Search for the cell housing the specified text and yield its [X, Y] center coordinate. 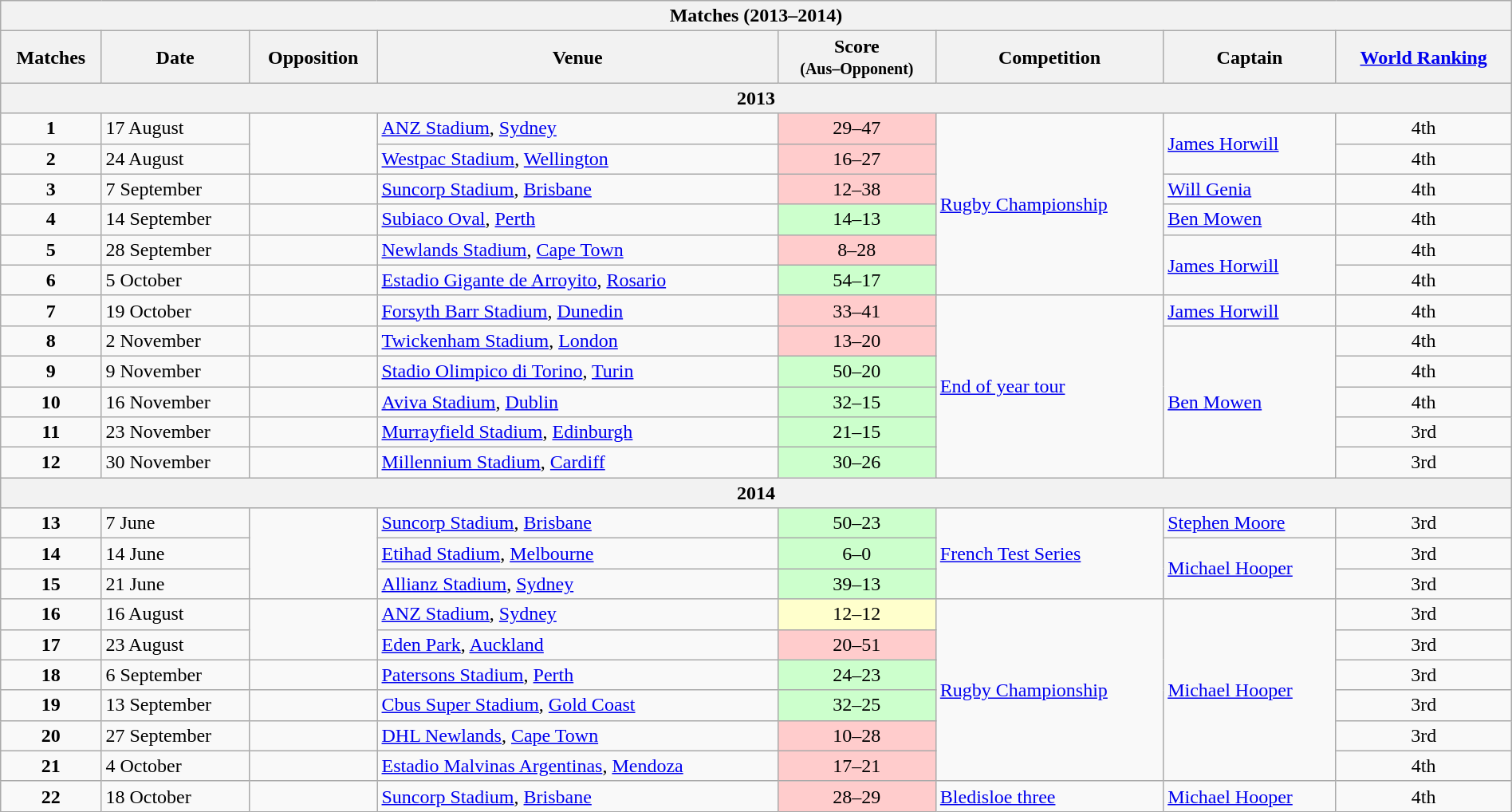
5 October [175, 280]
Newlands Stadium, Cape Town [577, 250]
16 August [175, 614]
Stephen Moore [1250, 523]
Forsyth Barr Stadium, Dunedin [577, 310]
3 [51, 189]
39–13 [856, 584]
7 [51, 310]
9 November [175, 371]
28–29 [856, 796]
Murrayfield Stadium, Edinburgh [577, 432]
DHL Newlands, Cape Town [577, 735]
9 [51, 371]
17 [51, 644]
19 October [175, 310]
Date [175, 57]
Venue [577, 57]
Bledisloe three [1049, 796]
2013 [756, 98]
2 November [175, 341]
Etihad Stadium, Melbourne [577, 554]
32–15 [856, 401]
14 June [175, 554]
28 September [175, 250]
Stadio Olimpico di Torino, Turin [577, 371]
16 [51, 614]
12–12 [856, 614]
4 October [175, 766]
12–38 [856, 189]
End of year tour [1049, 386]
20 [51, 735]
27 September [175, 735]
19 [51, 705]
54–17 [856, 280]
21 [51, 766]
14 September [175, 219]
Cbus Super Stadium, Gold Coast [577, 705]
Score(Aus–Opponent) [856, 57]
10 [51, 401]
17–21 [856, 766]
20–51 [856, 644]
Patersons Stadium, Perth [577, 675]
15 [51, 584]
14 [51, 554]
1 [51, 128]
50–23 [856, 523]
24–23 [856, 675]
Matches (2013–2014) [756, 16]
14–13 [856, 219]
Westpac Stadium, Wellington [577, 159]
4 [51, 219]
10–28 [856, 735]
30 November [175, 463]
Aviva Stadium, Dublin [577, 401]
Millennium Stadium, Cardiff [577, 463]
Eden Park, Auckland [577, 644]
8 [51, 341]
13–20 [856, 341]
Allianz Stadium, Sydney [577, 584]
23 November [175, 432]
Matches [51, 57]
32–25 [856, 705]
23 August [175, 644]
Will Genia [1250, 189]
Estadio Gigante de Arroyito, Rosario [577, 280]
17 August [175, 128]
2014 [756, 493]
8–28 [856, 250]
6–0 [856, 554]
16 November [175, 401]
Twickenham Stadium, London [577, 341]
Estadio Malvinas Argentinas, Mendoza [577, 766]
5 [51, 250]
7 June [175, 523]
24 August [175, 159]
Competition [1049, 57]
6 [51, 280]
13 [51, 523]
Opposition [313, 57]
29–47 [856, 128]
6 September [175, 675]
33–41 [856, 310]
21 June [175, 584]
50–20 [856, 371]
World Ranking [1423, 57]
12 [51, 463]
21–15 [856, 432]
30–26 [856, 463]
18 October [175, 796]
16–27 [856, 159]
Captain [1250, 57]
Subiaco Oval, Perth [577, 219]
French Test Series [1049, 554]
18 [51, 675]
7 September [175, 189]
22 [51, 796]
13 September [175, 705]
11 [51, 432]
2 [51, 159]
